Return (x, y) of the center of cell containing provided text 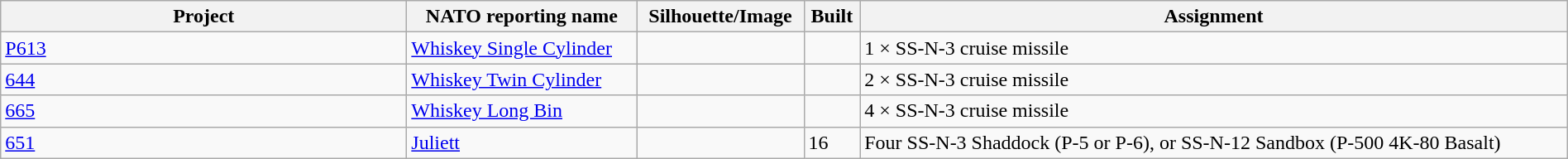
1 × SS-N-3 cruise missile (1214, 48)
Whiskey Twin Cylinder (522, 79)
Four SS-N-3 Shaddock (P-5 or P-6), or SS-N-12 Sandbox (P-500 4K-80 Basalt) (1214, 142)
16 (832, 142)
Whiskey Long Bin (522, 111)
Built (832, 17)
2 × SS-N-3 cruise missile (1214, 79)
644 (203, 79)
NATO reporting name (522, 17)
665 (203, 111)
Assignment (1214, 17)
Juliett (522, 142)
Silhouette/Image (720, 17)
Whiskey Single Cylinder (522, 48)
P613 (203, 48)
4 × SS-N-3 cruise missile (1214, 111)
Project (203, 17)
651 (203, 142)
